Locate the cell with the specified text and output its (X, Y) center coordinate. 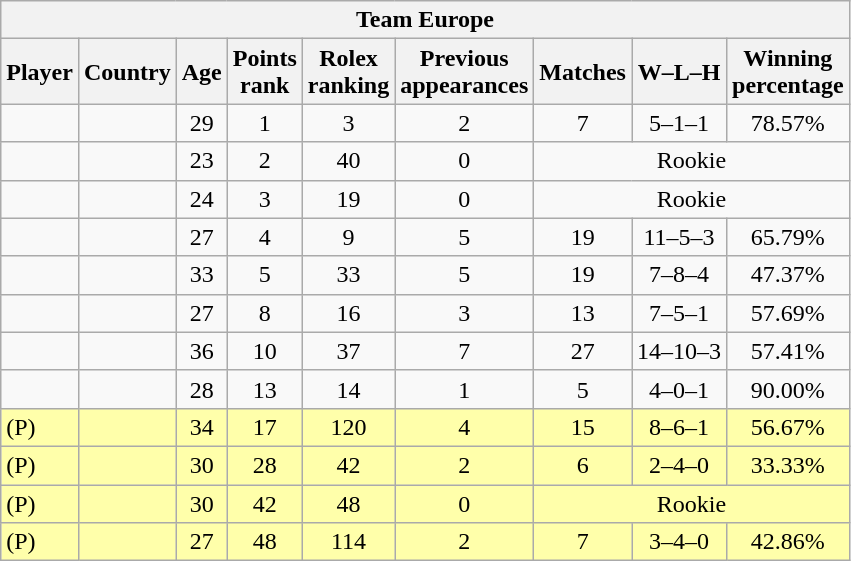
90.00% (788, 389)
29 (202, 123)
56.67% (788, 427)
Team Europe (425, 20)
Player (40, 72)
33.33% (788, 465)
42.86% (788, 542)
36 (202, 351)
23 (202, 161)
78.57% (788, 123)
8–6–1 (680, 427)
114 (348, 542)
3–4–0 (680, 542)
2–4–0 (680, 465)
W–L–H (680, 72)
Country (127, 72)
57.41% (788, 351)
15 (583, 427)
5–1–1 (680, 123)
14–10–3 (680, 351)
Age (202, 72)
Winningpercentage (788, 72)
24 (202, 199)
Pointsrank (264, 72)
7–5–1 (680, 313)
16 (348, 313)
10 (264, 351)
17 (264, 427)
6 (583, 465)
7–8–4 (680, 275)
14 (348, 389)
47.37% (788, 275)
Rolexranking (348, 72)
57.69% (788, 313)
4–0–1 (680, 389)
34 (202, 427)
40 (348, 161)
9 (348, 237)
Previousappearances (464, 72)
37 (348, 351)
Matches (583, 72)
8 (264, 313)
65.79% (788, 237)
120 (348, 427)
11–5–3 (680, 237)
